Extract the [x, y] coordinate from the center of the cell holding the provided text.  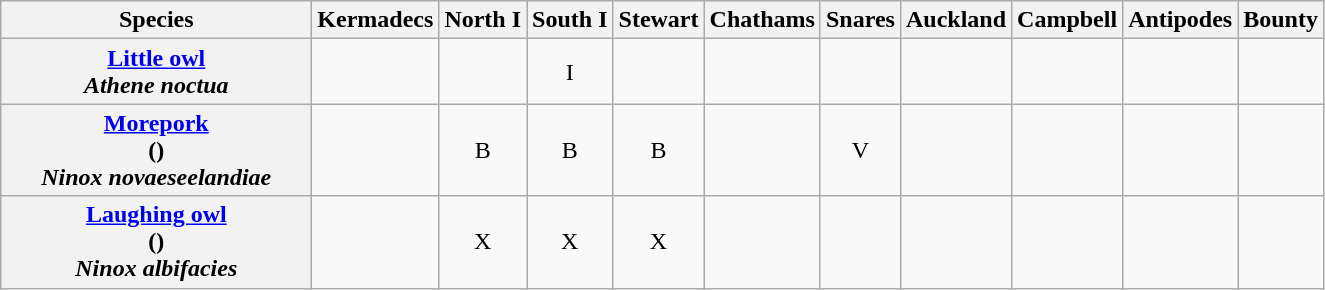
Morepork()Ninox novaeseelandiae [156, 150]
South I [570, 20]
North I [483, 20]
I [570, 72]
Auckland [956, 20]
V [860, 150]
Species [156, 20]
Laughing owl()Ninox albifacies [156, 242]
Campbell [1068, 20]
Chathams [762, 20]
Bounty [1281, 20]
Little owlAthene noctua [156, 72]
Antipodes [1180, 20]
Snares [860, 20]
Kermadecs [376, 20]
Stewart [658, 20]
